Output the (x, y) coordinate of the center of the cell containing the given text.  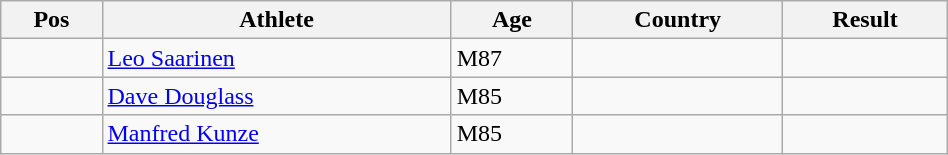
Athlete (276, 20)
Country (678, 20)
Dave Douglass (276, 96)
M87 (512, 58)
Leo Saarinen (276, 58)
Manfred Kunze (276, 134)
Pos (52, 20)
Result (865, 20)
Age (512, 20)
